Return (x, y) of the center of cell containing provided text 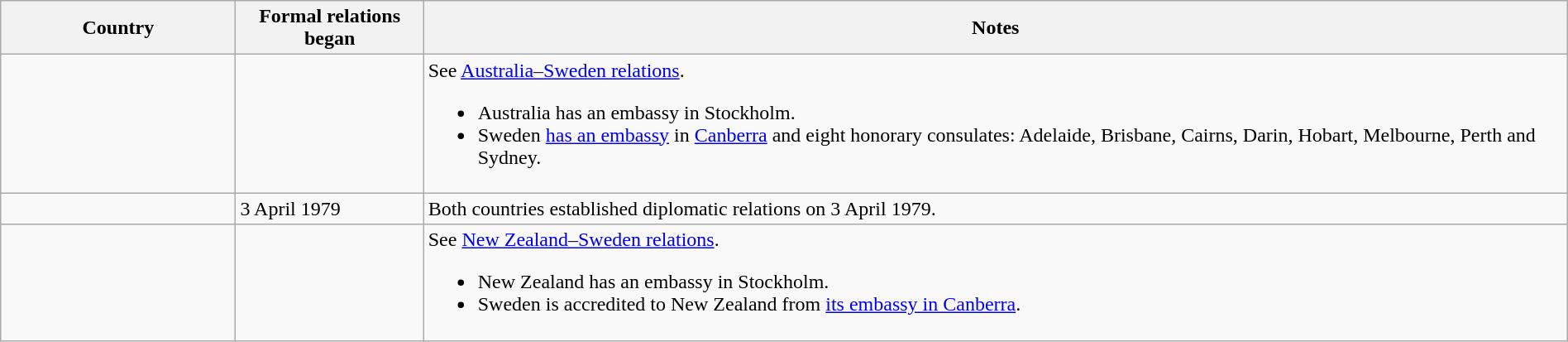
Notes (996, 28)
Both countries established diplomatic relations on 3 April 1979. (996, 209)
3 April 1979 (329, 209)
Country (118, 28)
See New Zealand–Sweden relations.New Zealand has an embassy in Stockholm.Sweden is accredited to New Zealand from its embassy in Canberra. (996, 282)
Formal relations began (329, 28)
